Output the (X, Y) coordinate of the center of the cell containing the given text.  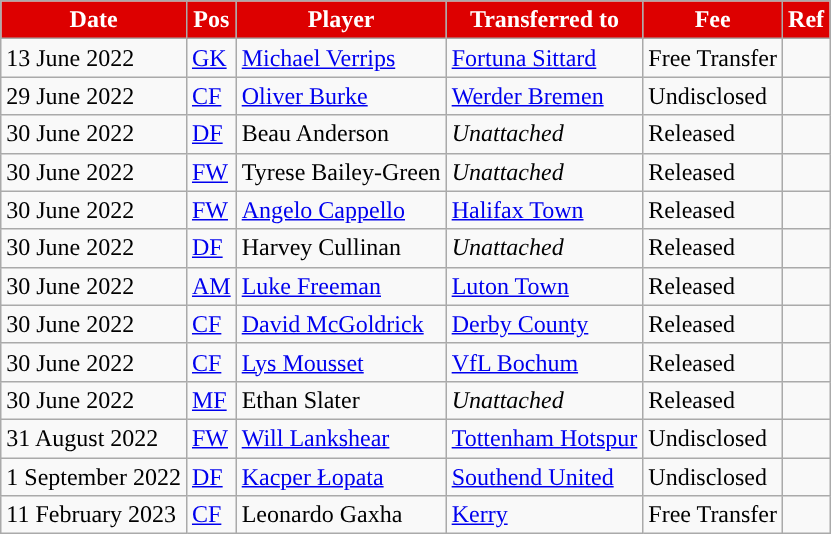
AM (211, 286)
29 June 2022 (94, 96)
MF (211, 400)
Southend United (544, 477)
Will Lankshear (341, 438)
Werder Bremen (544, 96)
Lys Mousset (341, 362)
Fee (713, 20)
Michael Verrips (341, 58)
VfL Bochum (544, 362)
Derby County (544, 324)
Luton Town (544, 286)
Date (94, 20)
13 June 2022 (94, 58)
Oliver Burke (341, 96)
Kacper Łopata (341, 477)
GK (211, 58)
Fortuna Sittard (544, 58)
Beau Anderson (341, 134)
11 February 2023 (94, 515)
Tyrese Bailey-Green (341, 172)
Tottenham Hotspur (544, 438)
Player (341, 20)
31 August 2022 (94, 438)
David McGoldrick (341, 324)
Halifax Town (544, 210)
Ethan Slater (341, 400)
Kerry (544, 515)
Luke Freeman (341, 286)
Ref (806, 20)
Leonardo Gaxha (341, 515)
1 September 2022 (94, 477)
Angelo Cappello (341, 210)
Transferred to (544, 20)
Pos (211, 20)
Harvey Cullinan (341, 248)
